Provide the [X, Y] coordinate of the cell's center where the given text is located.  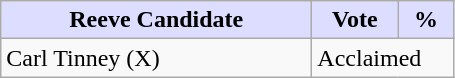
Vote [355, 20]
Acclaimed [383, 58]
% [426, 20]
Carl Tinney (X) [156, 58]
Reeve Candidate [156, 20]
